Detect which cell encompasses the target text, then output its [x, y] center coordinate. 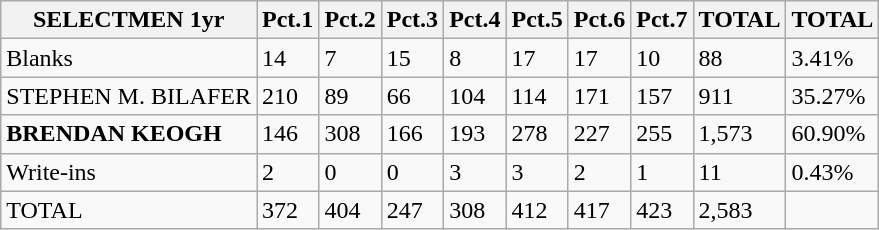
193 [475, 134]
1,573 [740, 134]
Blanks [129, 58]
0.43% [832, 172]
60.90% [832, 134]
412 [537, 210]
35.27% [832, 96]
89 [350, 96]
Pct.7 [662, 20]
278 [537, 134]
Pct.2 [350, 20]
BRENDAN KEOGH [129, 134]
114 [537, 96]
157 [662, 96]
Pct.1 [287, 20]
Write-ins [129, 172]
372 [287, 210]
104 [475, 96]
423 [662, 210]
1 [662, 172]
171 [599, 96]
88 [740, 58]
417 [599, 210]
STEPHEN M. BILAFER [129, 96]
SELECTMEN 1yr [129, 20]
210 [287, 96]
911 [740, 96]
166 [412, 134]
8 [475, 58]
10 [662, 58]
Pct.5 [537, 20]
15 [412, 58]
3.41% [832, 58]
227 [599, 134]
7 [350, 58]
2,583 [740, 210]
Pct.6 [599, 20]
146 [287, 134]
404 [350, 210]
247 [412, 210]
11 [740, 172]
14 [287, 58]
Pct.3 [412, 20]
66 [412, 96]
255 [662, 134]
Pct.4 [475, 20]
